Locate the cell with the specified text and output its (x, y) center coordinate. 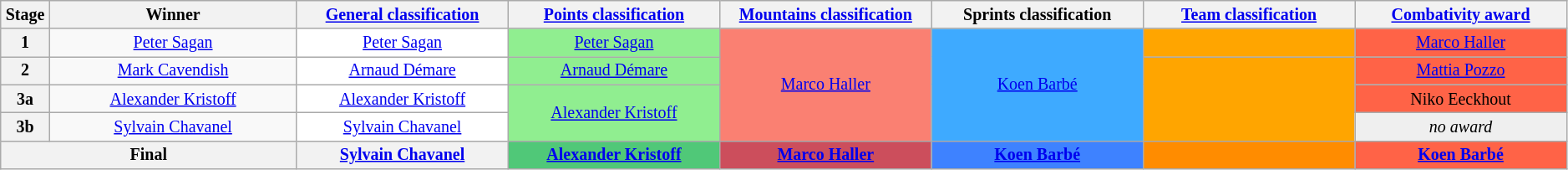
no award (1460, 127)
1 (25, 44)
3b (25, 127)
3a (25, 99)
Sprints classification (1038, 15)
Mark Cavendish (173, 70)
Niko Eeckhout (1460, 99)
Mattia Pozzo (1460, 70)
Mountains classification (825, 15)
Final (149, 154)
2 (25, 70)
Winner (173, 15)
Points classification (613, 15)
Team classification (1248, 15)
Combativity award (1460, 15)
General classification (403, 15)
Stage (25, 15)
